Pinpoint the cell where the given text exists, returning its (X, Y) midpoint coordinate. 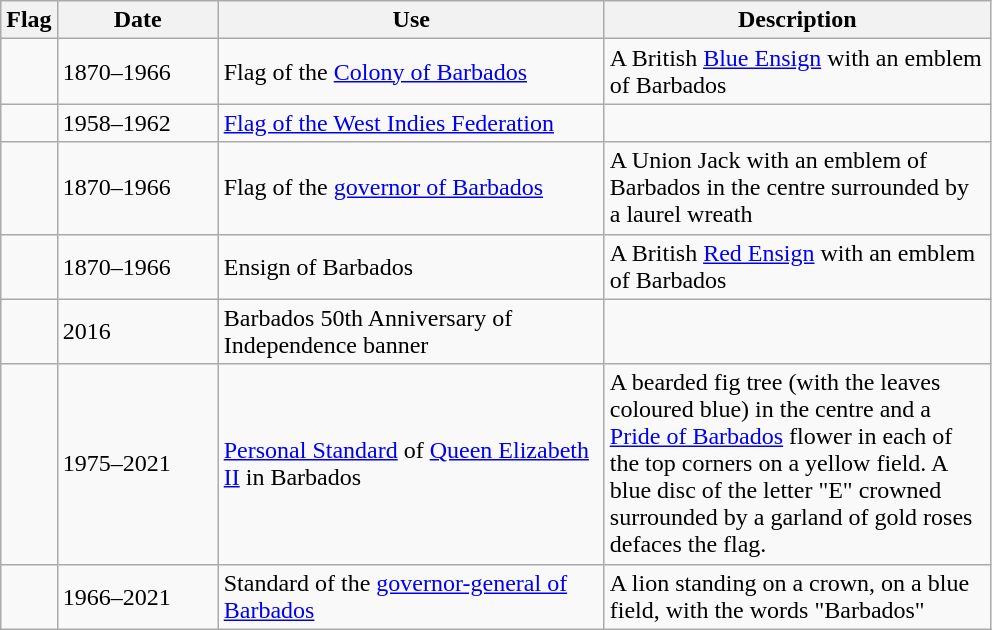
Description (797, 20)
1966–2021 (138, 596)
Flag of the West Indies Federation (411, 123)
Ensign of Barbados (411, 266)
Flag of the Colony of Barbados (411, 72)
Personal Standard of Queen Elizabeth II in Barbados (411, 464)
Date (138, 20)
A British Red Ensign with an emblem of Barbados (797, 266)
Flag (29, 20)
Flag of the governor of Barbados (411, 188)
A Union Jack with an emblem of Barbados in the centre surrounded by a laurel wreath (797, 188)
2016 (138, 332)
Barbados 50th Anniversary of Independence banner (411, 332)
1975–2021 (138, 464)
Use (411, 20)
1958–1962 (138, 123)
A British Blue Ensign with an emblem of Barbados (797, 72)
Standard of the governor-general of Barbados (411, 596)
A lion standing on a crown, on a blue field, with the words "Barbados" (797, 596)
